Locate the cell with the specified text and output its (x, y) center coordinate. 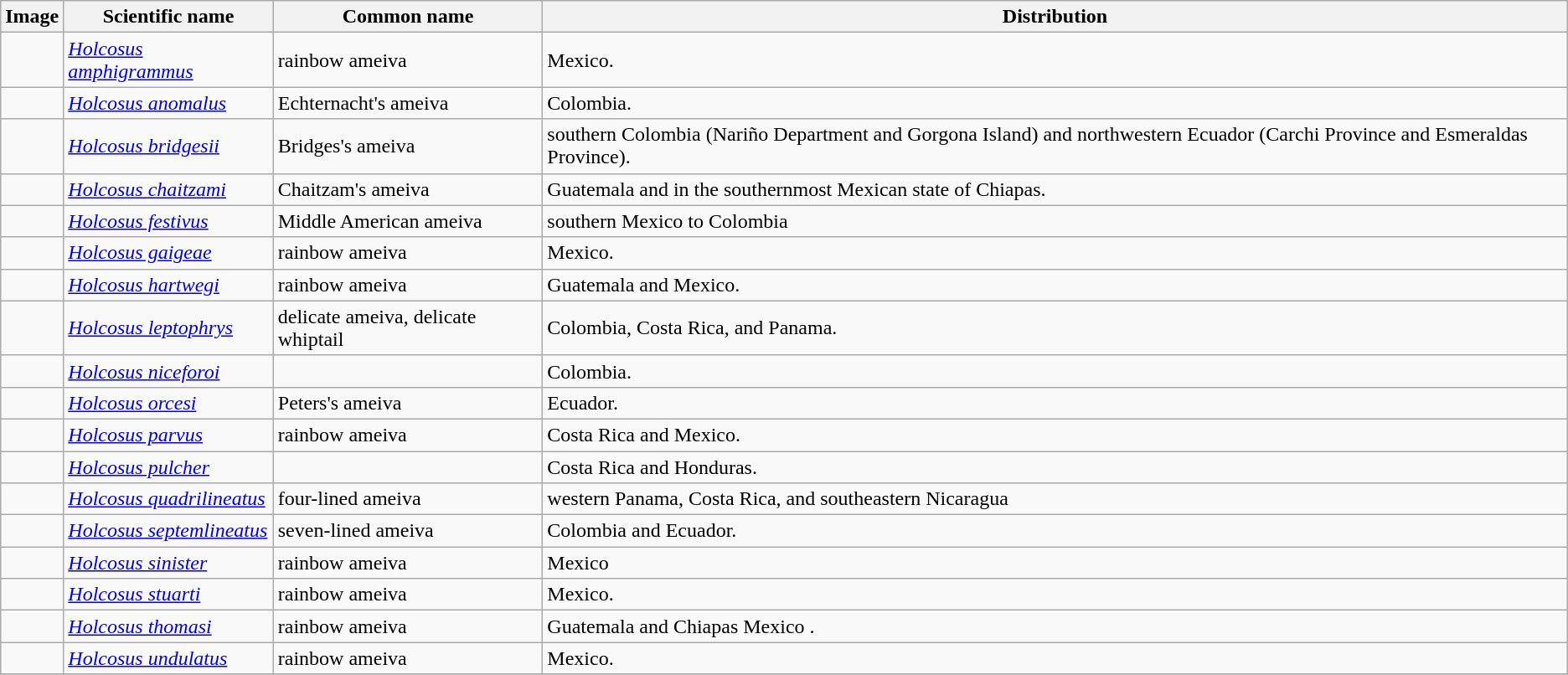
Guatemala and Chiapas Mexico . (1055, 626)
Common name (408, 17)
Costa Rica and Honduras. (1055, 466)
Holcosus festivus (168, 221)
southern Mexico to Colombia (1055, 221)
Holcosus bridgesii (168, 146)
Image (32, 17)
Holcosus leptophrys (168, 328)
Holcosus gaigeae (168, 253)
Holcosus septemlineatus (168, 531)
western Panama, Costa Rica, and southeastern Nicaragua (1055, 499)
Ecuador. (1055, 403)
Holcosus chaitzami (168, 189)
Holcosus anomalus (168, 103)
Middle American ameiva (408, 221)
Holcosus pulcher (168, 466)
Colombia, Costa Rica, and Panama. (1055, 328)
Echternacht's ameiva (408, 103)
southern Colombia (Nariño Department and Gorgona Island) and northwestern Ecuador (Carchi Province and Esmeraldas Province). (1055, 146)
Colombia and Ecuador. (1055, 531)
Guatemala and in the southernmost Mexican state of Chiapas. (1055, 189)
Guatemala and Mexico. (1055, 285)
Holcosus stuarti (168, 595)
Mexico (1055, 563)
four-lined ameiva (408, 499)
seven-lined ameiva (408, 531)
Holcosus amphigrammus (168, 60)
Chaitzam's ameiva (408, 189)
Holcosus undulatus (168, 658)
Holcosus orcesi (168, 403)
Costa Rica and Mexico. (1055, 435)
Holcosus sinister (168, 563)
Bridges's ameiva (408, 146)
Holcosus quadrilineatus (168, 499)
Peters's ameiva (408, 403)
Holcosus niceforoi (168, 371)
Distribution (1055, 17)
delicate ameiva, delicate whiptail (408, 328)
Holcosus thomasi (168, 626)
Scientific name (168, 17)
Holcosus parvus (168, 435)
Holcosus hartwegi (168, 285)
